Return the (x, y) coordinate for the center point of the cell that contains the specified text.  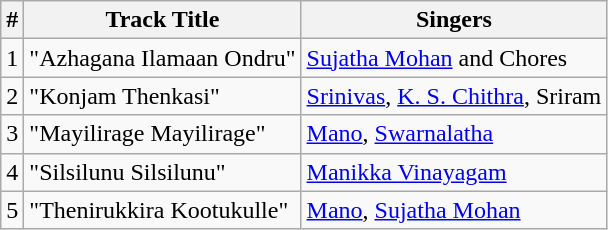
Manikka Vinayagam (454, 172)
Singers (454, 20)
# (12, 20)
Mano, Sujatha Mohan (454, 210)
1 (12, 58)
"Mayilirage Mayilirage" (162, 134)
4 (12, 172)
5 (12, 210)
Srinivas, K. S. Chithra, Sriram (454, 96)
Sujatha Mohan and Chores (454, 58)
2 (12, 96)
"Thenirukkira Kootukulle" (162, 210)
"Konjam Thenkasi" (162, 96)
"Silsilunu Silsilunu" (162, 172)
Track Title (162, 20)
"Azhagana Ilamaan Ondru" (162, 58)
Mano, Swarnalatha (454, 134)
3 (12, 134)
